Return the [X, Y] coordinate for the center point of the cell that contains the specified text.  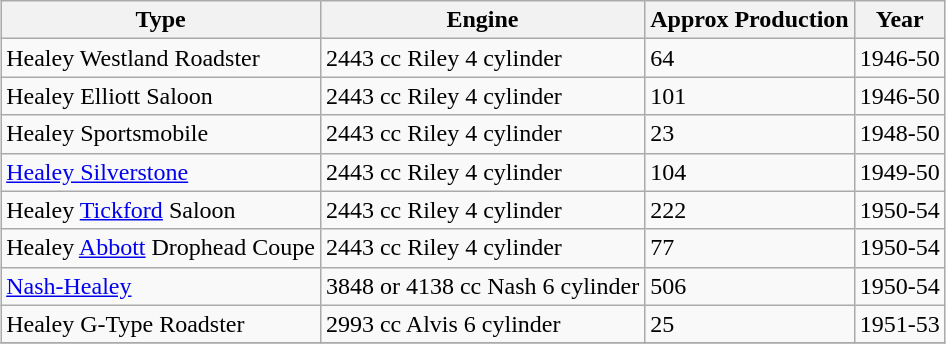
Year [900, 20]
222 [750, 210]
1949-50 [900, 172]
Healey Elliott Saloon [161, 96]
1948-50 [900, 134]
1951-53 [900, 324]
23 [750, 134]
Healey Westland Roadster [161, 58]
104 [750, 172]
Type [161, 20]
77 [750, 248]
Engine [482, 20]
Healey G-Type Roadster [161, 324]
3848 or 4138 cc Nash 6 cylinder [482, 286]
Healey Abbott Drophead Coupe [161, 248]
Healey Silverstone [161, 172]
2993 cc Alvis 6 cylinder [482, 324]
25 [750, 324]
Healey Sportsmobile [161, 134]
Nash-Healey [161, 286]
Approx Production [750, 20]
101 [750, 96]
506 [750, 286]
Healey Tickford Saloon [161, 210]
64 [750, 58]
